Locate the cell with the specified text and output its [X, Y] center coordinate. 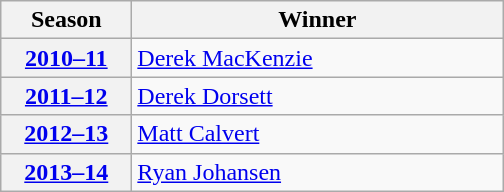
Derek Dorsett [318, 96]
2011–12 [66, 96]
Matt Calvert [318, 134]
Ryan Johansen [318, 172]
2012–13 [66, 134]
Winner [318, 20]
2013–14 [66, 172]
Derek MacKenzie [318, 58]
2010–11 [66, 58]
Season [66, 20]
